Return (x, y) of the center of cell containing provided text 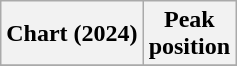
Chart (2024) (72, 34)
Peakposition (189, 34)
